Scan for the cell matching the given text and deliver its [x, y] coordinate at center. 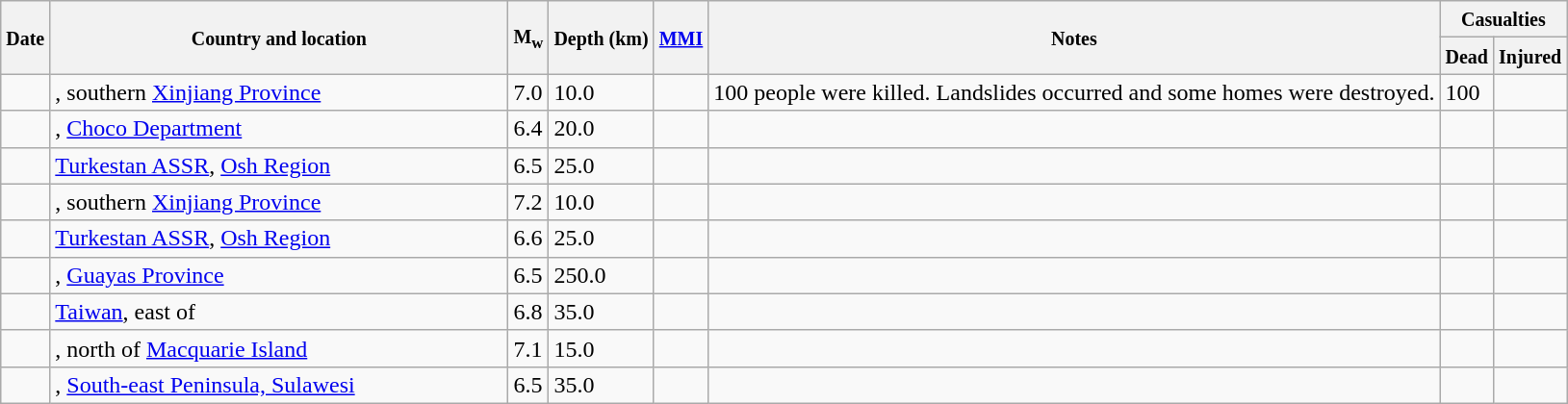
250.0 [601, 275]
6.8 [528, 312]
, Guayas Province [279, 275]
6.4 [528, 129]
Date [25, 38]
7.2 [528, 202]
Casualties [1504, 19]
100 [1467, 92]
, north of Macquarie Island [279, 348]
Mw [528, 38]
Country and location [279, 38]
100 people were killed. Landslides occurred and some homes were destroyed. [1074, 92]
7.1 [528, 348]
, South-east Peninsula, Sulawesi [279, 385]
Depth (km) [601, 38]
Taiwan, east of [279, 312]
Dead [1467, 56]
Notes [1074, 38]
20.0 [601, 129]
7.0 [528, 92]
Injured [1529, 56]
6.6 [528, 239]
MMI [681, 38]
15.0 [601, 348]
, Choco Department [279, 129]
